For the text-containing cell, return its midpoint in (X, Y) coordinate format. 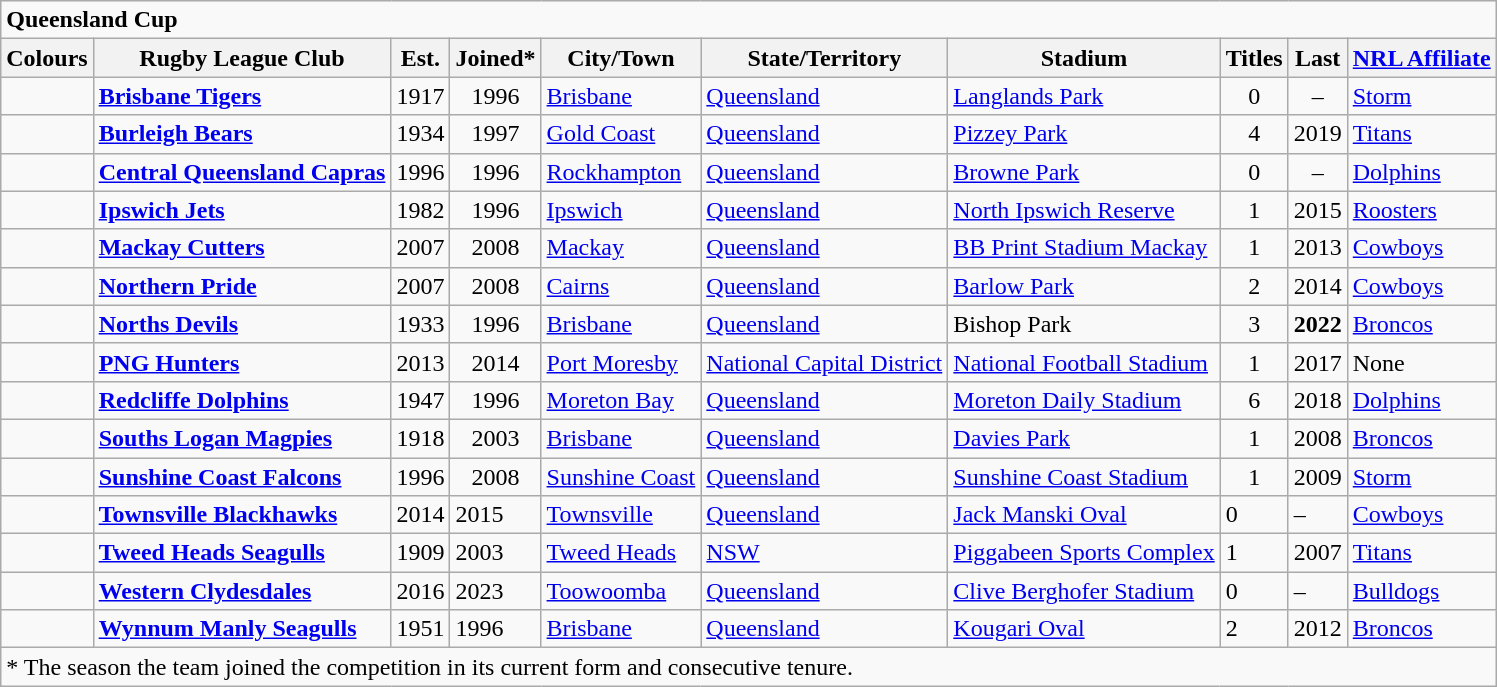
1997 (496, 134)
North Ipswich Reserve (1084, 210)
Wynnum Manly Seagulls (242, 629)
2019 (1318, 134)
2016 (420, 591)
Piggabeen Sports Complex (1084, 553)
Burleigh Bears (242, 134)
1947 (420, 400)
PNG Hunters (242, 362)
Ipswich (621, 210)
Mackay (621, 248)
Moreton Daily Stadium (1084, 400)
2018 (1318, 400)
None (1422, 362)
Brisbane Tigers (242, 96)
1982 (420, 210)
1918 (420, 438)
Pizzey Park (1084, 134)
Townsville (621, 515)
6 (1254, 400)
National Capital District (824, 362)
NSW (824, 553)
1933 (420, 324)
Western Clydesdales (242, 591)
Moreton Bay (621, 400)
BB Print Stadium Mackay (1084, 248)
Sunshine Coast Falcons (242, 477)
Jack Manski Oval (1084, 515)
Rockhampton (621, 172)
Colours (47, 58)
Central Queensland Capras (242, 172)
2012 (1318, 629)
Kougari Oval (1084, 629)
Cairns (621, 286)
Queensland Cup (749, 20)
City/Town (621, 58)
State/Territory (824, 58)
Tweed Heads (621, 553)
2009 (1318, 477)
Mackay Cutters (242, 248)
Joined* (496, 58)
Ipswich Jets (242, 210)
NRL Affiliate (1422, 58)
1917 (420, 96)
Est. (420, 58)
Barlow Park (1084, 286)
Titles (1254, 58)
3 (1254, 324)
Gold Coast (621, 134)
Bulldogs (1422, 591)
Sunshine Coast (621, 477)
Townsville Blackhawks (242, 515)
Port Moresby (621, 362)
Browne Park (1084, 172)
Rugby League Club (242, 58)
4 (1254, 134)
Davies Park (1084, 438)
Norths Devils (242, 324)
Redcliffe Dolphins (242, 400)
Souths Logan Magpies (242, 438)
Langlands Park (1084, 96)
National Football Stadium (1084, 362)
1951 (420, 629)
Clive Berghofer Stadium (1084, 591)
Bishop Park (1084, 324)
2017 (1318, 362)
Last (1318, 58)
Tweed Heads Seagulls (242, 553)
Stadium (1084, 58)
* The season the team joined the competition in its current form and consecutive tenure. (749, 667)
2023 (496, 591)
2022 (1318, 324)
Sunshine Coast Stadium (1084, 477)
Roosters (1422, 210)
Toowoomba (621, 591)
Northern Pride (242, 286)
1934 (420, 134)
1909 (420, 553)
